Locate the cell with the specified text and output its (x, y) center coordinate. 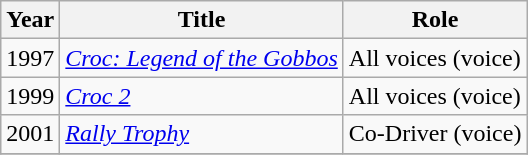
Croc: Legend of the Gobbos (202, 58)
Title (202, 20)
Croc 2 (202, 96)
1997 (30, 58)
1999 (30, 96)
Year (30, 20)
Rally Trophy (202, 134)
2001 (30, 134)
Role (435, 20)
Co-Driver (voice) (435, 134)
